Capture the cell that displays the provided text and extract its [X, Y] central coordinate. 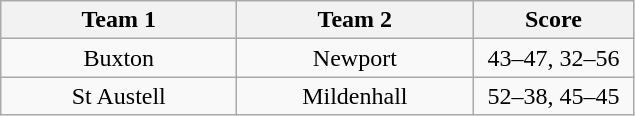
Score [554, 20]
Mildenhall [355, 96]
Team 1 [119, 20]
Team 2 [355, 20]
43–47, 32–56 [554, 58]
Newport [355, 58]
St Austell [119, 96]
Buxton [119, 58]
52–38, 45–45 [554, 96]
